Identify which cell holds the provided text, then report its (x, y) central coordinate. 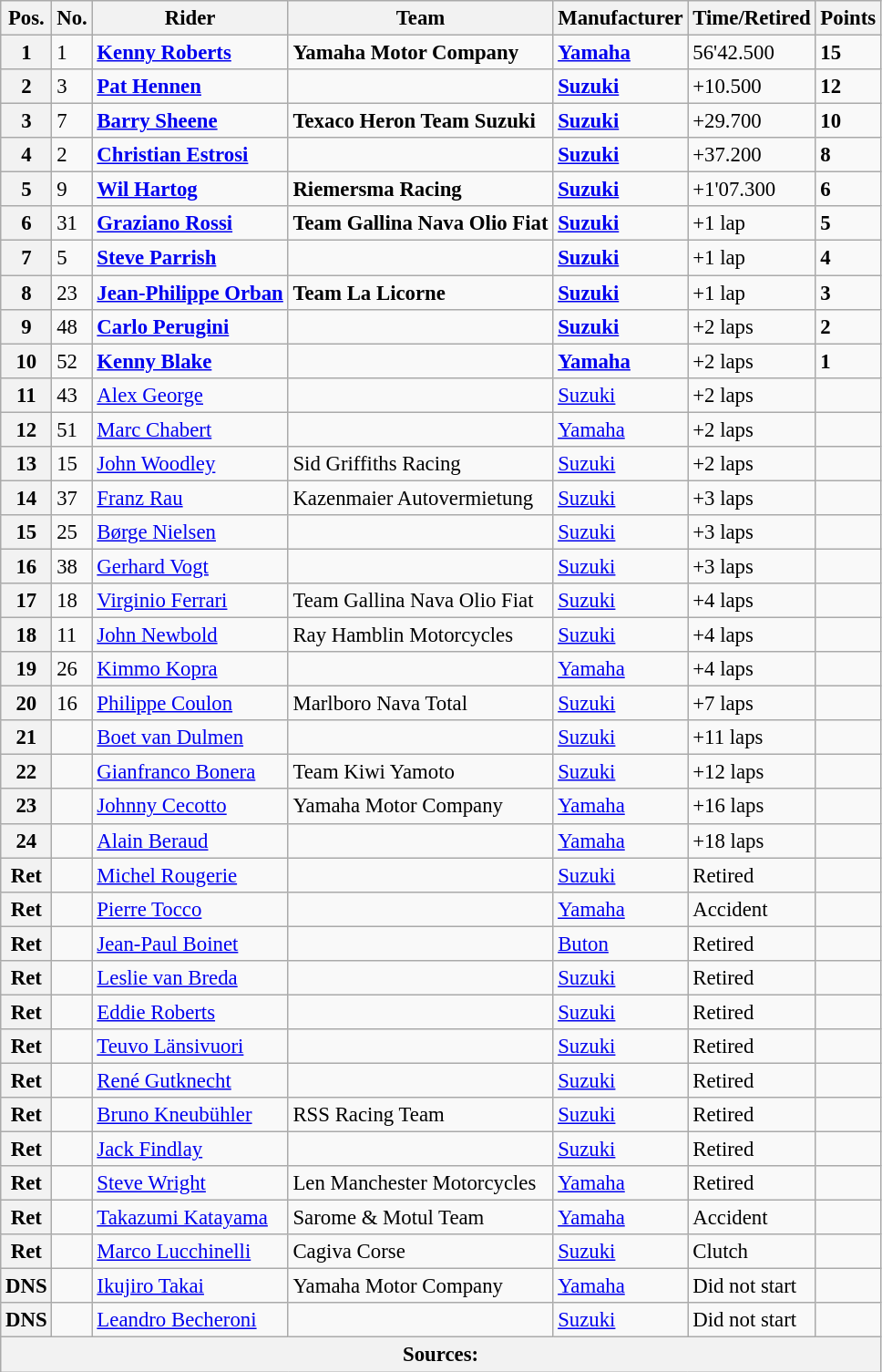
Jean-Philippe Orban (190, 293)
Boet van Dulmen (190, 738)
Points (847, 18)
John Newbold (190, 635)
21 (26, 738)
Rider (190, 18)
51 (72, 429)
43 (72, 395)
Sources: (441, 1355)
Kenny Blake (190, 361)
Team La Licorne (421, 293)
Len Manchester Motorcycles (421, 1183)
38 (72, 566)
37 (72, 498)
Team Kiwi Yamoto (421, 772)
Sid Griffiths Racing (421, 464)
Ray Hamblin Motorcycles (421, 635)
René Gutknecht (190, 1080)
Leslie van Breda (190, 978)
Bruno Kneubühler (190, 1115)
Riemersma Racing (421, 190)
17 (26, 601)
Texaco Heron Team Suzuki (421, 121)
Team (421, 18)
20 (26, 704)
13 (26, 464)
+11 laps (752, 738)
+12 laps (752, 772)
Philippe Coulon (190, 704)
Barry Sheene (190, 121)
Pos. (26, 18)
+10.500 (752, 87)
John Woodley (190, 464)
22 (26, 772)
Graziano Rossi (190, 223)
Manufacturer (620, 18)
Børge Nielsen (190, 532)
+16 laps (752, 807)
Alex George (190, 395)
Steve Wright (190, 1183)
14 (26, 498)
Gianfranco Bonera (190, 772)
Marco Lucchinelli (190, 1252)
Buton (620, 944)
Pat Hennen (190, 87)
Sarome & Motul Team (421, 1218)
+29.700 (752, 121)
26 (72, 669)
Franz Rau (190, 498)
19 (26, 669)
+1'07.300 (752, 190)
Carlo Perugini (190, 326)
Christian Estrosi (190, 155)
Kimmo Kopra (190, 669)
Wil Hartog (190, 190)
25 (72, 532)
Marlboro Nava Total (421, 704)
52 (72, 361)
56'42.500 (752, 53)
Leandro Becheroni (190, 1321)
Eddie Roberts (190, 1012)
31 (72, 223)
Alain Beraud (190, 841)
Michel Rougerie (190, 875)
Jean-Paul Boinet (190, 944)
RSS Racing Team (421, 1115)
Jack Findlay (190, 1150)
Cagiva Corse (421, 1252)
Pierre Tocco (190, 909)
Teuvo Länsivuori (190, 1047)
Steve Parrish (190, 258)
Gerhard Vogt (190, 566)
Ikujiro Takai (190, 1286)
Johnny Cecotto (190, 807)
Clutch (752, 1252)
Virginio Ferrari (190, 601)
Kenny Roberts (190, 53)
No. (72, 18)
Marc Chabert (190, 429)
24 (26, 841)
Takazumi Katayama (190, 1218)
+18 laps (752, 841)
+7 laps (752, 704)
48 (72, 326)
+37.200 (752, 155)
Kazenmaier Autovermietung (421, 498)
Time/Retired (752, 18)
